Scan for the cell matching the given text and deliver its (X, Y) coordinate at center. 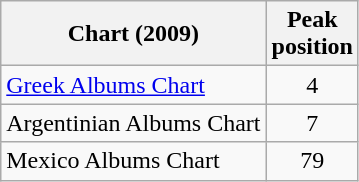
Peakposition (312, 34)
79 (312, 161)
4 (312, 85)
7 (312, 123)
Mexico Albums Chart (134, 161)
Argentinian Albums Chart (134, 123)
Greek Albums Chart (134, 85)
Chart (2009) (134, 34)
